Output the [X, Y] coordinate of the center of the cell containing the given text.  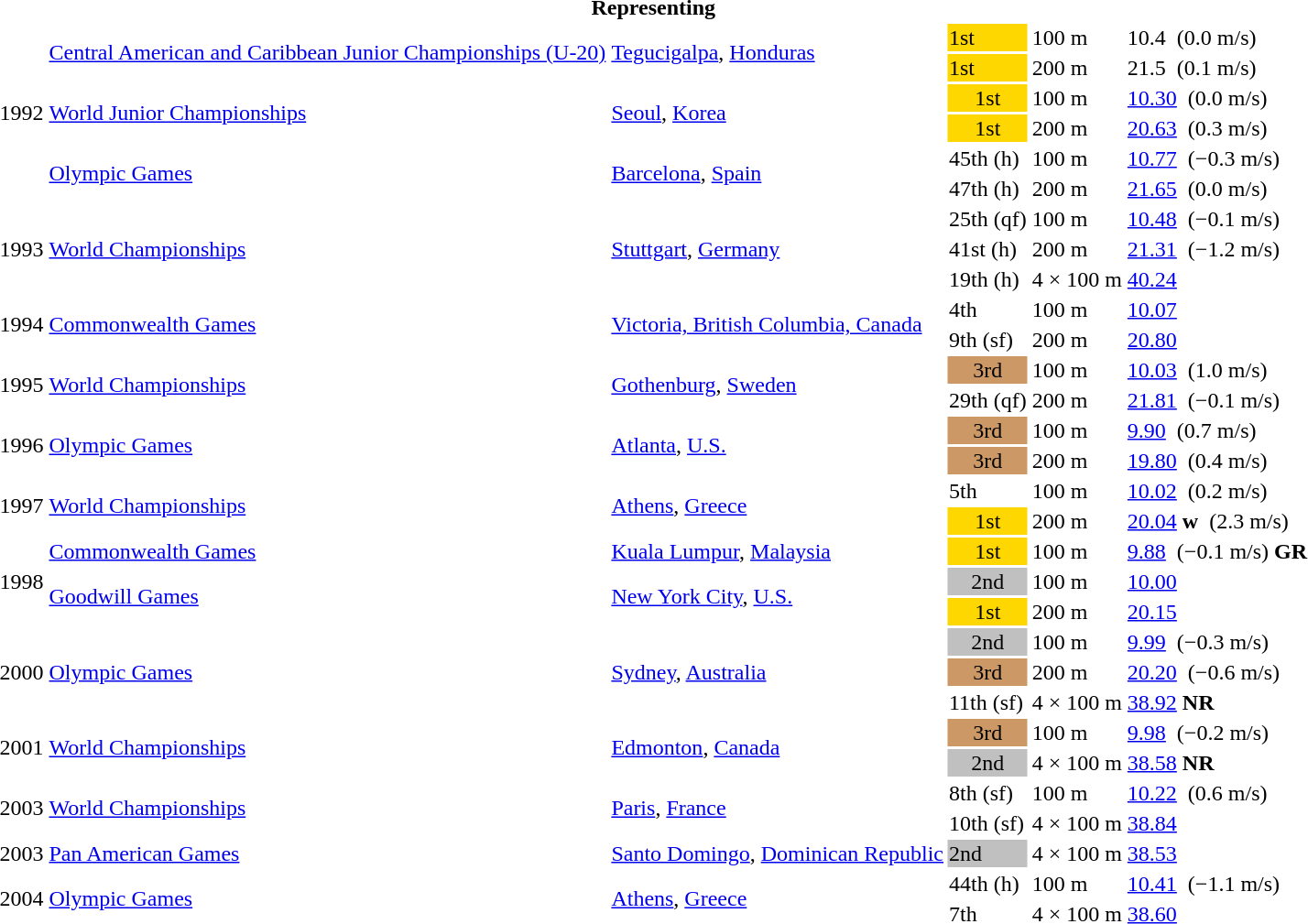
19.80 (0.4 m/s) [1216, 461]
Paris, France [778, 808]
20.15 [1216, 612]
8th (sf) [987, 793]
20.20 (−0.6 m/s) [1216, 672]
44th (h) [987, 884]
21.65 (0.0 m/s) [1216, 189]
Pan American Games [328, 853]
10.4 (0.0 m/s) [1216, 38]
21.31 (−1.2 m/s) [1216, 249]
Central American and Caribbean Junior Championships (U-20) [328, 53]
10.30 (0.0 m/s) [1216, 98]
9.99 (−0.3 m/s) [1216, 642]
Victoria, British Columbia, Canada [778, 324]
40.24 [1216, 279]
Santo Domingo, Dominican Republic [778, 853]
Edmonton, Canada [778, 747]
20.63 (0.3 m/s) [1216, 128]
38.53 [1216, 853]
Athens, Greece [778, 505]
Seoul, Korea [778, 114]
11th (sf) [987, 702]
Sydney, Australia [778, 672]
10.00 [1216, 582]
Goodwill Games [328, 597]
4th [987, 310]
10.02 (0.2 m/s) [1216, 491]
10.41 (−1.1 m/s) [1216, 884]
Stuttgart, Germany [778, 249]
10.03 (1.0 m/s) [1216, 370]
10.77 (−0.3 m/s) [1216, 158]
9.98 (−0.2 m/s) [1216, 733]
Barcelona, Spain [778, 174]
20.04 w (2.3 m/s) [1216, 521]
20.80 [1216, 340]
10.22 (0.6 m/s) [1216, 793]
Gothenburg, Sweden [778, 385]
47th (h) [987, 189]
38.58 NR [1216, 763]
41st (h) [987, 249]
Tegucigalpa, Honduras [778, 53]
45th (h) [987, 158]
Kuala Lumpur, Malaysia [778, 551]
9.90 (0.7 m/s) [1216, 430]
38.92 NR [1216, 702]
10th (sf) [987, 823]
25th (qf) [987, 219]
9th (sf) [987, 340]
21.5 (0.1 m/s) [1216, 68]
5th [987, 491]
9.88 (−0.1 m/s) GR [1216, 551]
New York City, U.S. [778, 597]
World Junior Championships [328, 114]
38.84 [1216, 823]
Atlanta, U.S. [778, 445]
10.07 [1216, 310]
29th (qf) [987, 400]
21.81 (−0.1 m/s) [1216, 400]
10.48 (−0.1 m/s) [1216, 219]
19th (h) [987, 279]
